Locate the cell with the specified text and output its [x, y] center coordinate. 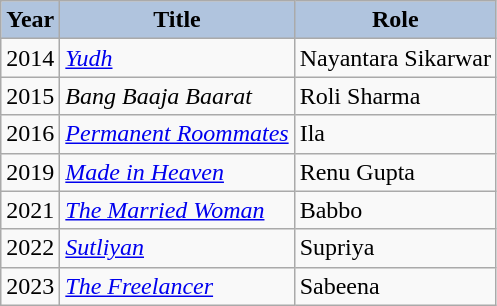
Ila [395, 134]
Roli Sharma [395, 96]
2021 [30, 210]
Renu Gupta [395, 172]
Made in Heaven [177, 172]
2015 [30, 96]
2016 [30, 134]
Supriya [395, 248]
The Married Woman [177, 210]
Yudh [177, 58]
Sutliyan [177, 248]
Bang Baaja Baarat [177, 96]
Title [177, 20]
Role [395, 20]
Sabeena [395, 286]
Year [30, 20]
2023 [30, 286]
2022 [30, 248]
2014 [30, 58]
Nayantara Sikarwar [395, 58]
Permanent Roommates [177, 134]
The Freelancer [177, 286]
Babbo [395, 210]
2019 [30, 172]
